Pinpoint the cell where the given text exists, returning its [X, Y] midpoint coordinate. 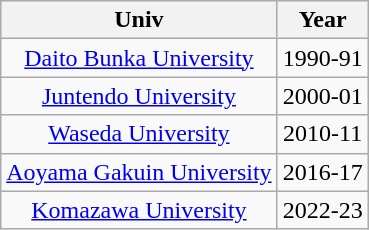
Univ [139, 20]
Year [322, 20]
Komazawa University [139, 210]
Juntendo University [139, 96]
Waseda University [139, 134]
2000-01 [322, 96]
2016-17 [322, 172]
Aoyama Gakuin University [139, 172]
1990-91 [322, 58]
2022-23 [322, 210]
2010-11 [322, 134]
Daito Bunka University [139, 58]
